Find where the given text appears and provide that cell's center as [X, Y] coordinate. 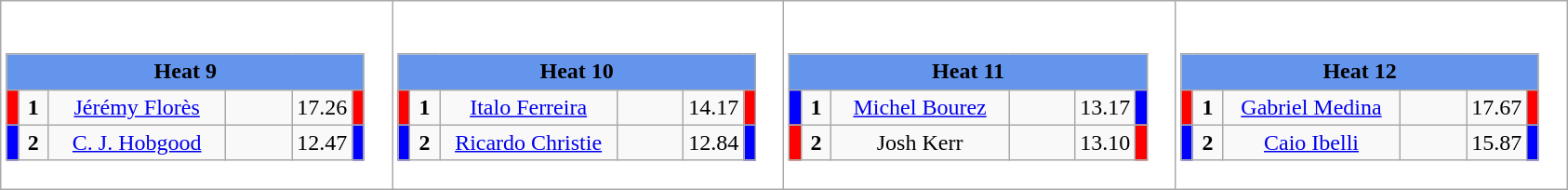
Heat 12 1 Gabriel Medina 17.67 2 Caio Ibelli 15.87 [1371, 95]
Josh Kerr [921, 142]
Heat 11 1 Michel Bourez 13.17 2 Josh Kerr 13.10 [980, 95]
Michel Bourez [921, 107]
Heat 10 1 Italo Ferreira 14.17 2 Ricardo Christie 12.84 [588, 95]
Caio Ibelli [1311, 142]
12.47 [322, 142]
15.87 [1497, 142]
Heat 11 [968, 72]
C. J. Hobgood [138, 142]
12.84 [714, 142]
Gabriel Medina [1311, 107]
17.26 [322, 107]
Heat 12 [1360, 72]
Jérémy Florès [138, 107]
Heat 9 1 Jérémy Florès 17.26 2 C. J. Hobgood 12.47 [197, 95]
14.17 [714, 107]
17.67 [1497, 107]
Italo Ferreira [528, 107]
Heat 10 [577, 72]
13.17 [1105, 107]
Ricardo Christie [528, 142]
Heat 9 [185, 72]
13.10 [1105, 142]
